Determine the (x, y) coordinate at the center of the cell enclosing the given text.  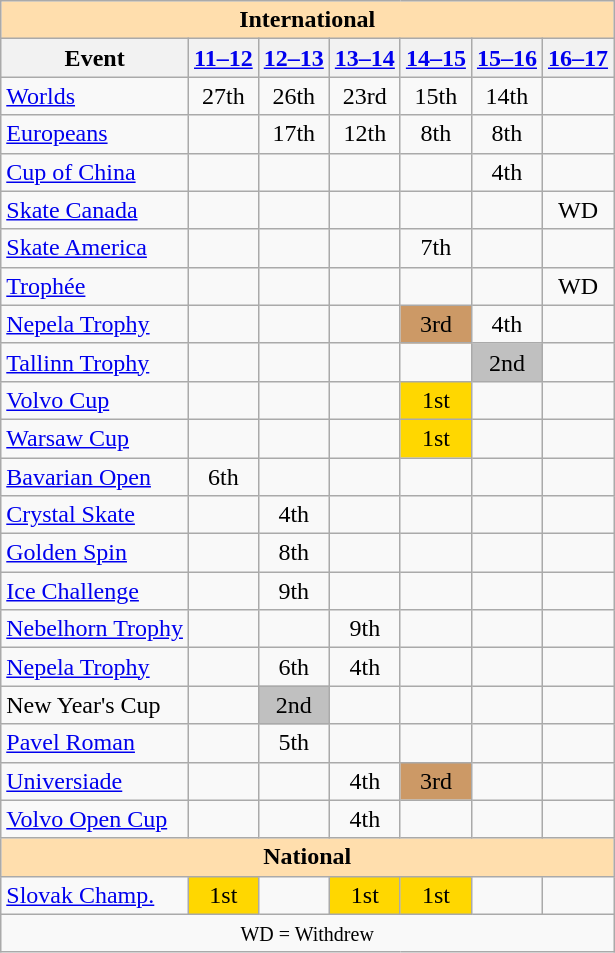
11–12 (223, 58)
Cup of China (95, 172)
Slovak Champ. (95, 895)
26th (294, 96)
Event (95, 58)
27th (223, 96)
14–15 (436, 58)
Bavarian Open (95, 477)
12th (364, 134)
12–13 (294, 58)
15–16 (506, 58)
16–17 (578, 58)
14th (506, 96)
Trophée (95, 286)
National (308, 857)
Worlds (95, 96)
Crystal Skate (95, 515)
Volvo Open Cup (95, 819)
15th (436, 96)
Universiade (95, 781)
17th (294, 134)
5th (294, 743)
Pavel Roman (95, 743)
23rd (364, 96)
7th (436, 248)
13–14 (364, 58)
Volvo Cup (95, 400)
Skate America (95, 248)
Nebelhorn Trophy (95, 629)
International (308, 20)
Tallinn Trophy (95, 362)
Europeans (95, 134)
Skate Canada (95, 210)
New Year's Cup (95, 705)
Ice Challenge (95, 591)
Golden Spin (95, 553)
Warsaw Cup (95, 438)
WD = Withdrew (308, 933)
